Scan for the cell matching the given text and deliver its (X, Y) coordinate at center. 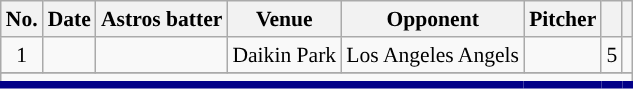
1 (22, 55)
Los Angeles Angels (432, 55)
Pitcher (562, 19)
Opponent (432, 19)
Daikin Park (284, 55)
Date (70, 19)
5 (612, 55)
No. (22, 19)
Venue (284, 19)
Astros batter (162, 19)
